Detect which cell encompasses the target text, then output its [x, y] center coordinate. 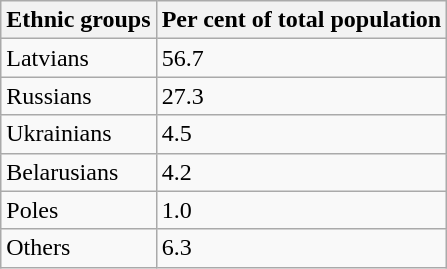
4.5 [302, 134]
Russians [78, 96]
Belarusians [78, 172]
4.2 [302, 172]
1.0 [302, 210]
6.3 [302, 248]
Others [78, 248]
Ethnic groups [78, 20]
56.7 [302, 58]
Per cent of total population [302, 20]
Ukrainians [78, 134]
Poles [78, 210]
Latvians [78, 58]
27.3 [302, 96]
